Return (x, y) of the center of cell containing provided text 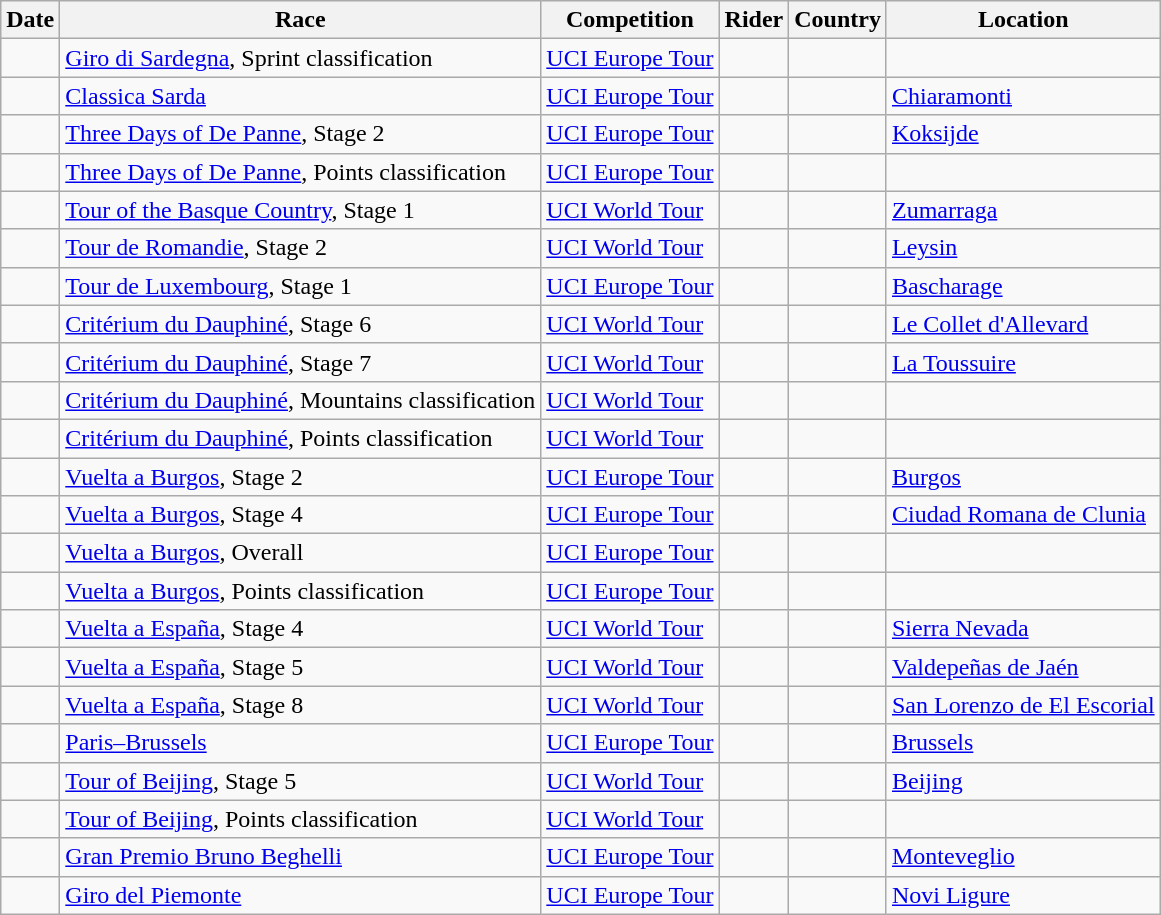
Monteveglio (1023, 857)
Leysin (1023, 248)
Le Collet d'Allevard (1023, 324)
Tour de Luxembourg, Stage 1 (300, 286)
Gran Premio Bruno Beghelli (300, 857)
Race (300, 20)
Classica Sarda (300, 96)
Vuelta a Burgos, Points classification (300, 591)
Vuelta a España, Stage 5 (300, 667)
Sierra Nevada (1023, 629)
Bascharage (1023, 286)
La Toussuire (1023, 362)
Paris–Brussels (300, 743)
Tour of Beijing, Stage 5 (300, 781)
Ciudad Romana de Clunia (1023, 515)
Burgos (1023, 477)
Vuelta a Burgos, Overall (300, 553)
Valdepeñas de Jaén (1023, 667)
Critérium du Dauphiné, Points classification (300, 438)
Vuelta a Burgos, Stage 2 (300, 477)
Country (838, 20)
Date (30, 20)
Critérium du Dauphiné, Mountains classification (300, 400)
Brussels (1023, 743)
Location (1023, 20)
Novi Ligure (1023, 895)
Giro di Sardegna, Sprint classification (300, 58)
Three Days of De Panne, Stage 2 (300, 134)
Vuelta a Burgos, Stage 4 (300, 515)
Competition (630, 20)
Tour of Beijing, Points classification (300, 819)
Three Days of De Panne, Points classification (300, 172)
Rider (754, 20)
Tour of the Basque Country, Stage 1 (300, 210)
Zumarraga (1023, 210)
San Lorenzo de El Escorial (1023, 705)
Chiaramonti (1023, 96)
Beijing (1023, 781)
Critérium du Dauphiné, Stage 7 (300, 362)
Koksijde (1023, 134)
Vuelta a España, Stage 4 (300, 629)
Tour de Romandie, Stage 2 (300, 248)
Giro del Piemonte (300, 895)
Vuelta a España, Stage 8 (300, 705)
Critérium du Dauphiné, Stage 6 (300, 324)
